Detect which cell encompasses the target text, then output its [X, Y] center coordinate. 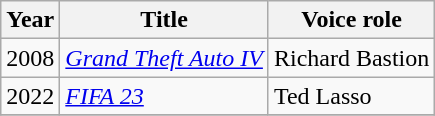
Grand Theft Auto IV [164, 58]
2008 [30, 58]
Ted Lasso [351, 96]
Year [30, 20]
Voice role [351, 20]
2022 [30, 96]
Richard Bastion [351, 58]
FIFA 23 [164, 96]
Title [164, 20]
